From the cell containing the given text, extract its center point as [X, Y] coordinate. 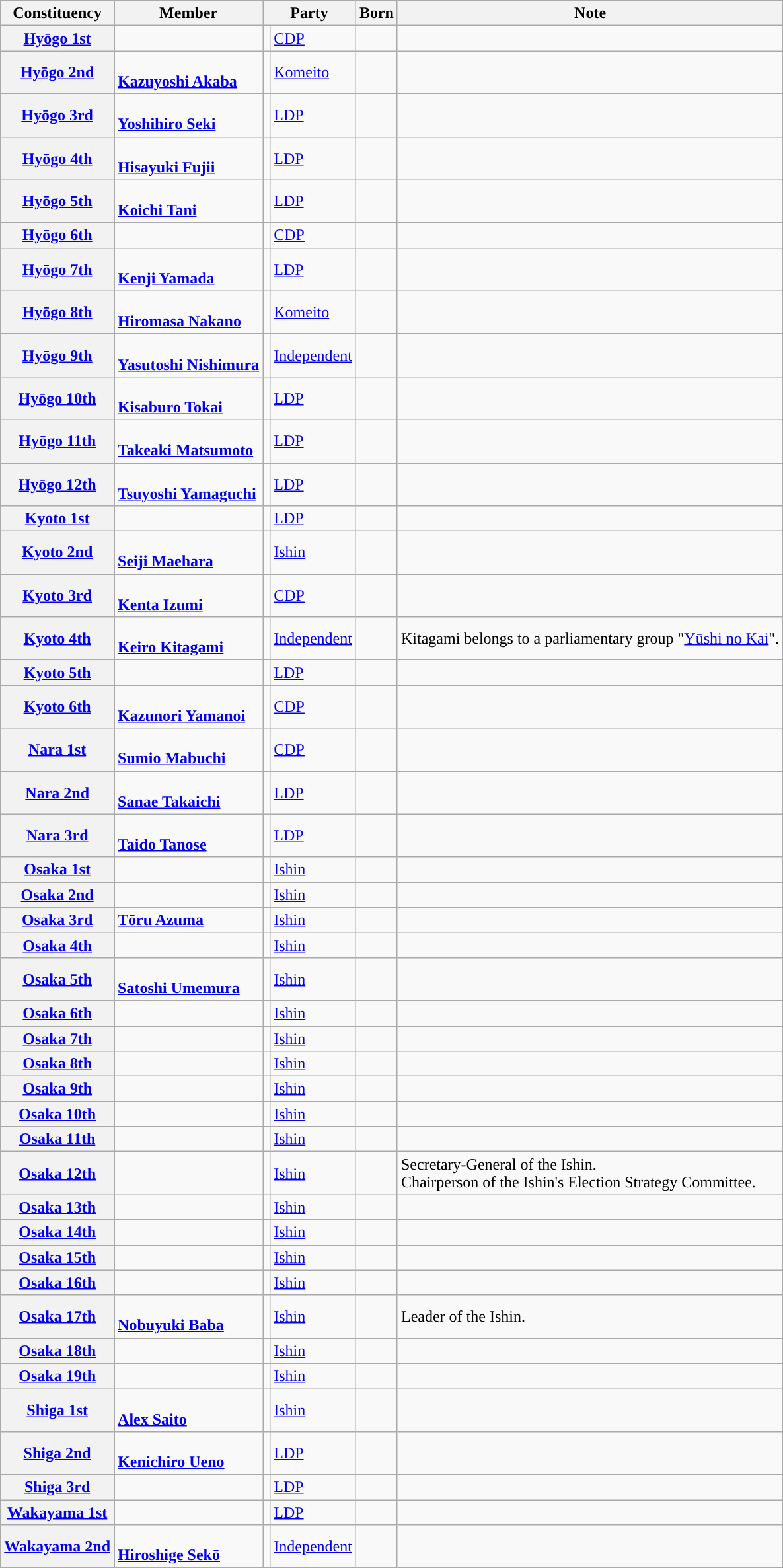
Nara 3rd [57, 835]
Shiga 1st [57, 1410]
Satoshi Umemura [189, 979]
Kisaburo Tokai [189, 398]
Nara 1st [57, 749]
Sumio Mabuchi [189, 749]
Osaka 4th [57, 945]
Born [377, 13]
Nara 2nd [57, 793]
Hiromasa Nakano [189, 312]
Taido Tanose [189, 835]
Hyōgo 5th [57, 201]
Osaka 12th [57, 1174]
Hyōgo 3rd [57, 115]
Leader of the Ishin. [589, 1316]
Tsuyoshi Yamaguchi [189, 484]
Kazunori Yamanoi [189, 707]
Osaka 10th [57, 1114]
Secretary-General of the Ishin.Chairperson of the Ishin's Election Strategy Committee. [589, 1174]
Kyoto 2nd [57, 552]
Hyōgo 10th [57, 398]
Kenta Izumi [189, 596]
Osaka 17th [57, 1316]
Kyoto 1st [57, 519]
Kazuyoshi Akaba [189, 73]
Osaka 6th [57, 1013]
Kyoto 4th [57, 638]
Wakayama 1st [57, 1512]
Osaka 7th [57, 1038]
Hyōgo 4th [57, 159]
Hyōgo 8th [57, 312]
Kyoto 5th [57, 673]
Kyoto 6th [57, 707]
Nobuyuki Baba [189, 1316]
Alex Saito [189, 1410]
Shiga 2nd [57, 1452]
Kenichiro Ueno [189, 1452]
Hyōgo 9th [57, 355]
Osaka 19th [57, 1376]
Osaka 16th [57, 1283]
Tōru Azuma [189, 920]
Osaka 5th [57, 979]
Osaka 8th [57, 1064]
Hyōgo 12th [57, 484]
Hyōgo 7th [57, 270]
Kyoto 3rd [57, 596]
Yasutoshi Nishimura [189, 355]
Seiji Maehara [189, 552]
Osaka 15th [57, 1257]
Osaka 14th [57, 1232]
Hyōgo 1st [57, 38]
Osaka 2nd [57, 895]
Kenji Yamada [189, 270]
Koichi Tani [189, 201]
Hyōgo 11th [57, 441]
Wakayama 2nd [57, 1546]
Yoshihiro Seki [189, 115]
Osaka 9th [57, 1089]
Osaka 18th [57, 1351]
Osaka 1st [57, 870]
Sanae Takaichi [189, 793]
Hyōgo 6th [57, 235]
Hisayuki Fujii [189, 159]
Keiro Kitagami [189, 638]
Party [309, 13]
Kitagami belongs to a parliamentary group "Yūshi no Kai". [589, 638]
Hiroshige Sekō [189, 1546]
Note [589, 13]
Osaka 3rd [57, 920]
Osaka 13th [57, 1207]
Hyōgo 2nd [57, 73]
Constituency [57, 13]
Member [189, 13]
Osaka 11th [57, 1139]
Takeaki Matsumoto [189, 441]
Shiga 3rd [57, 1487]
